Return the (X, Y) coordinate for the center point of the cell that contains the specified text.  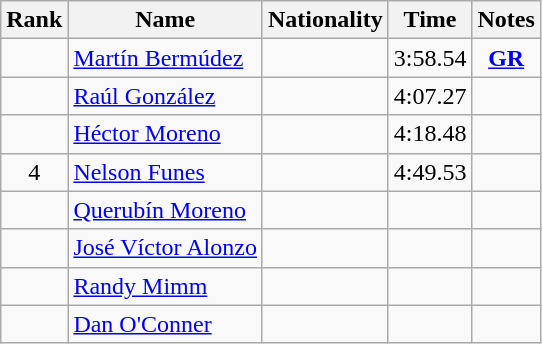
Martín Bermúdez (166, 58)
4 (34, 172)
Héctor Moreno (166, 134)
3:58.54 (430, 58)
Randy Mimm (166, 286)
4:49.53 (430, 172)
GR (506, 58)
Nelson Funes (166, 172)
Notes (506, 20)
José Víctor Alonzo (166, 248)
Dan O'Conner (166, 324)
Rank (34, 20)
Name (166, 20)
Time (430, 20)
Raúl González (166, 96)
4:18.48 (430, 134)
4:07.27 (430, 96)
Querubín Moreno (166, 210)
Nationality (325, 20)
